Scan for the cell matching the given text and deliver its (x, y) coordinate at center. 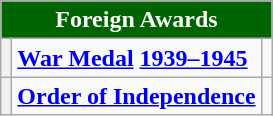
War Medal 1939–1945 (136, 58)
Foreign Awards (136, 20)
Order of Independence (136, 96)
